From the cell containing the given text, extract its center point as (x, y) coordinate. 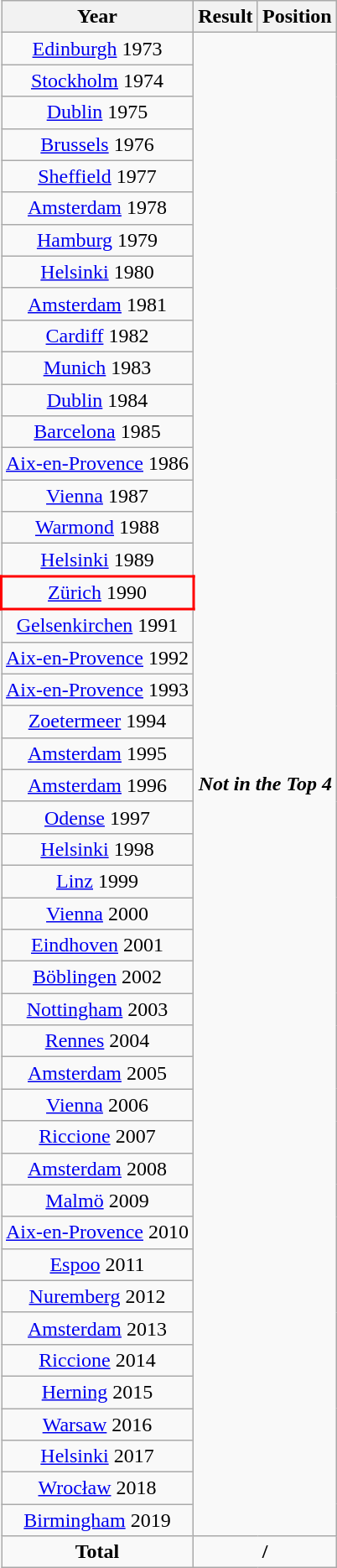
Malmö 2009 (97, 1201)
Amsterdam 1996 (97, 785)
Vienna 1987 (97, 496)
Munich 1983 (97, 367)
Herning 2015 (97, 1392)
/ (265, 1552)
Vienna 2000 (97, 914)
Amsterdam 2008 (97, 1169)
Aix-en-Provence 2010 (97, 1232)
Gelsenkirchen 1991 (97, 626)
Amsterdam 2005 (97, 1073)
Dublin 1975 (97, 112)
Aix-en-Provence 1992 (97, 658)
Nuremberg 2012 (97, 1296)
Wrocław 2018 (97, 1488)
Amsterdam 1978 (97, 208)
Vienna 2006 (97, 1105)
Linz 1999 (97, 881)
Amsterdam 1995 (97, 753)
Riccione 2014 (97, 1360)
Zürich 1990 (97, 593)
Odense 1997 (97, 817)
Helsinki 1980 (97, 272)
Helsinki 2017 (97, 1456)
Aix-en-Provence 1993 (97, 690)
Eindhoven 2001 (97, 945)
Helsinki 1989 (97, 560)
Cardiff 1982 (97, 336)
Dublin 1984 (97, 400)
Barcelona 1985 (97, 432)
Riccione 2007 (97, 1137)
Warsaw 2016 (97, 1424)
Warmond 1988 (97, 528)
Brussels 1976 (97, 144)
Result (226, 17)
Rennes 2004 (97, 1041)
Böblingen 2002 (97, 977)
Position (297, 17)
Amsterdam 1981 (97, 304)
Hamburg 1979 (97, 240)
Sheffield 1977 (97, 176)
Nottingham 2003 (97, 1009)
Total (97, 1552)
Edinburgh 1973 (97, 49)
Stockholm 1974 (97, 81)
Espoo 2011 (97, 1264)
Year (97, 17)
Birmingham 2019 (97, 1520)
Amsterdam 2013 (97, 1328)
Not in the Top 4 (265, 784)
Helsinki 1998 (97, 849)
Zoetermeer 1994 (97, 721)
Aix-en-Provence 1986 (97, 464)
